Provide the (x, y) coordinate of the cell's center where the given text is located.  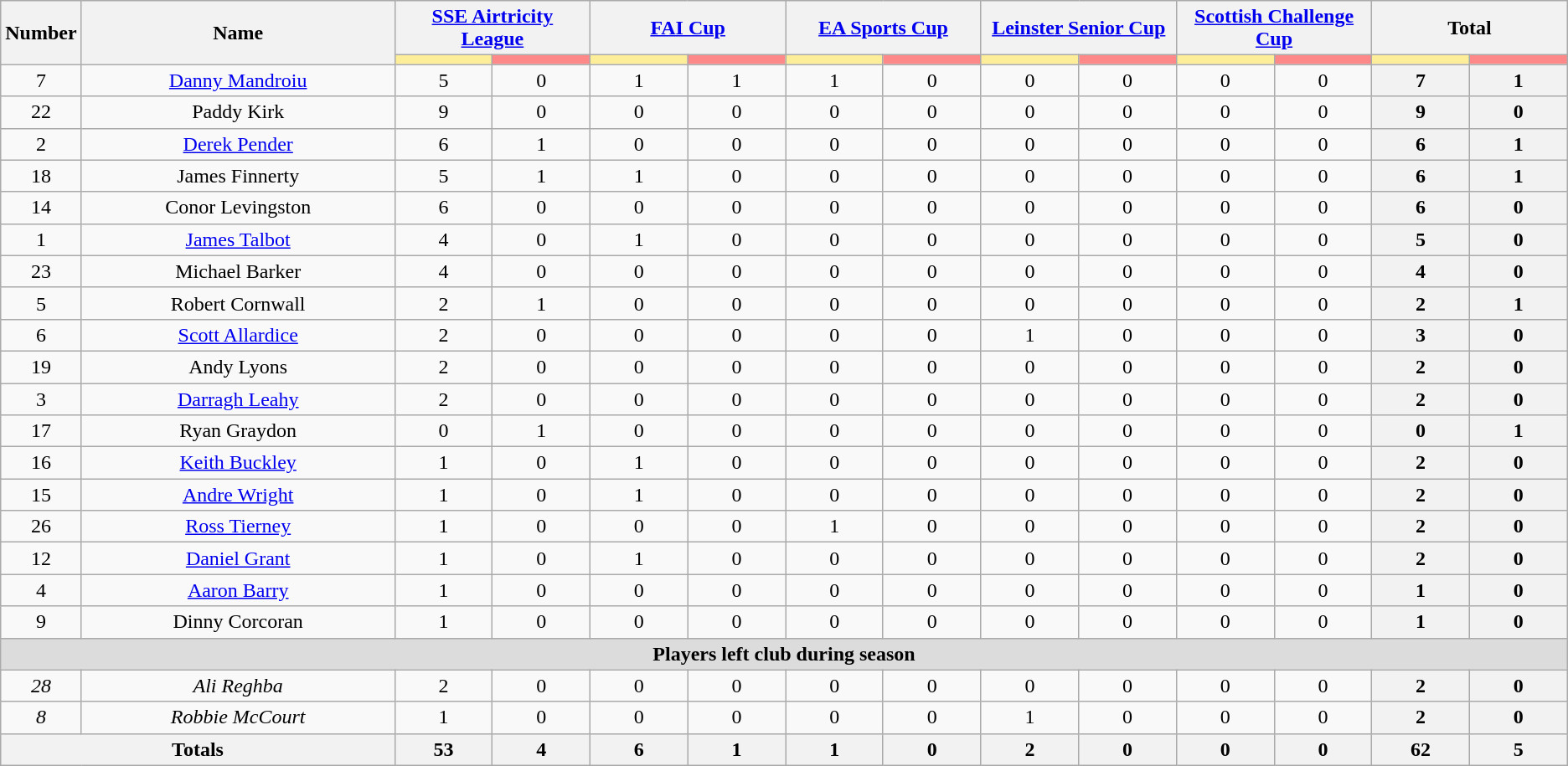
26 (41, 527)
Ross Tierney (238, 527)
Leinster Senior Cup (1079, 28)
Michael Barker (238, 271)
16 (41, 463)
12 (41, 558)
Number (41, 33)
8 (41, 717)
James Finnerty (238, 176)
Aaron Barry (238, 590)
Conor Levingston (238, 208)
EA Sports Cup (883, 28)
Total (1470, 28)
62 (1421, 749)
Andre Wright (238, 495)
28 (41, 686)
Ryan Graydon (238, 431)
Ali Reghba (238, 686)
17 (41, 431)
23 (41, 271)
53 (444, 749)
Dinny Corcoran (238, 622)
Players left club during season (784, 654)
15 (41, 495)
FAI Cup (689, 28)
James Talbot (238, 239)
Totals (198, 749)
Paddy Kirk (238, 112)
Andy Lyons (238, 367)
19 (41, 367)
SSE Airtricity League (493, 28)
Name (238, 33)
Daniel Grant (238, 558)
Danny Mandroiu (238, 80)
Darragh Leahy (238, 399)
Keith Buckley (238, 463)
Scottish Challenge Cup (1273, 28)
Scott Allardice (238, 335)
18 (41, 176)
Derek Pender (238, 144)
22 (41, 112)
14 (41, 208)
Robbie McCourt (238, 717)
Robert Cornwall (238, 303)
